Return (x, y) of the center of cell containing provided text 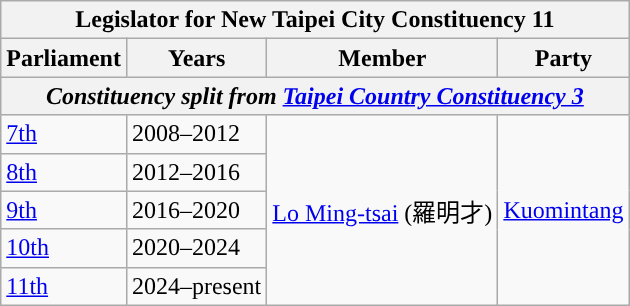
2020–2024 (196, 248)
10th (64, 248)
11th (64, 286)
9th (64, 210)
2016–2020 (196, 210)
Parliament (64, 58)
8th (64, 172)
7th (64, 134)
Party (564, 58)
Member (382, 58)
Kuomintang (564, 210)
2024–present (196, 286)
Legislator for New Taipei City Constituency 11 (315, 20)
2012–2016 (196, 172)
Years (196, 58)
Constituency split from Taipei Country Constituency 3 (315, 96)
2008–2012 (196, 134)
Lo Ming-tsai (羅明才) (382, 210)
